From the cell containing the given text, extract its center point as [X, Y] coordinate. 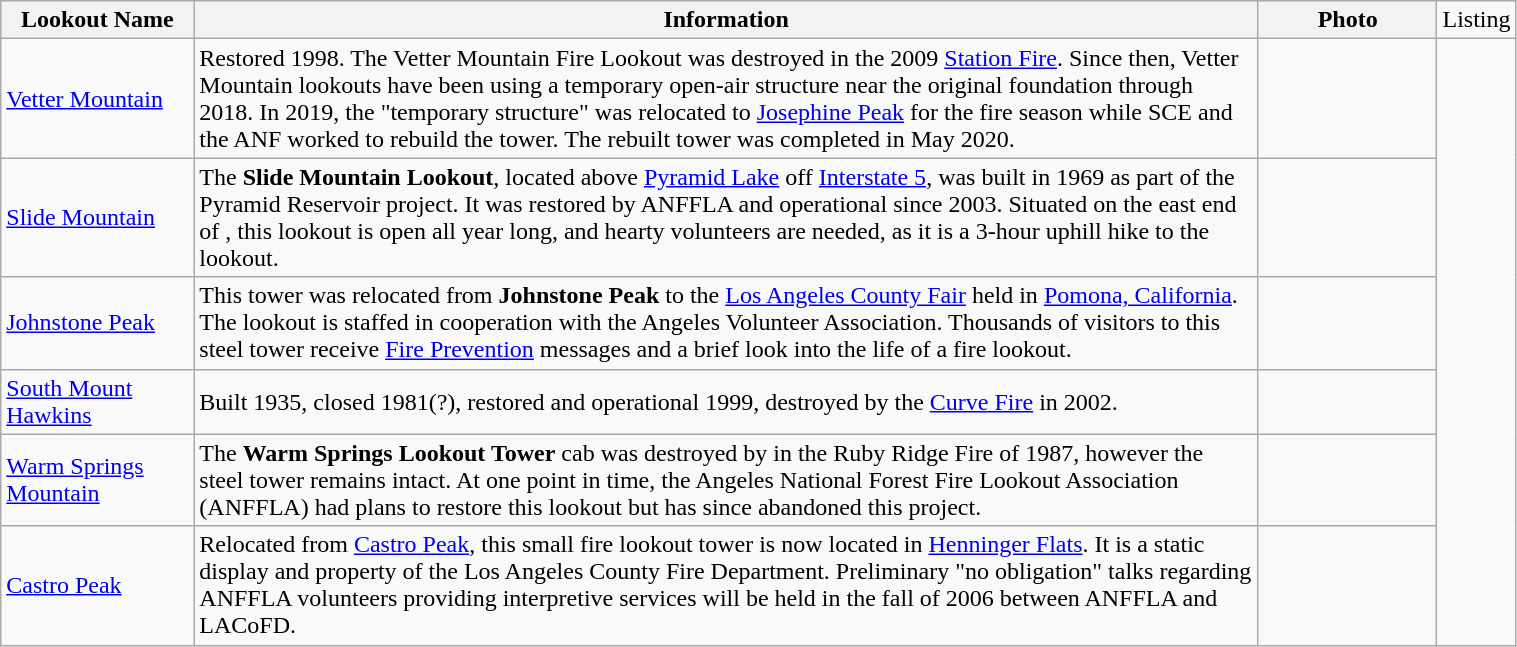
Vetter Mountain [98, 98]
Photo [1348, 20]
Built 1935, closed 1981(?), restored and operational 1999, destroyed by the Curve Fire in 2002. [726, 402]
Lookout Name [98, 20]
Information [726, 20]
Castro Peak [98, 586]
Johnstone Peak [98, 323]
Slide Mountain [98, 218]
Listing [1476, 20]
South Mount Hawkins [98, 402]
Warm Springs Mountain [98, 480]
